Extract the [X, Y] coordinate from the center of the cell holding the provided text.  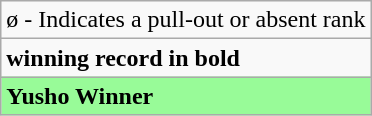
Yusho Winner [186, 96]
ø - Indicates a pull-out or absent rank [186, 20]
winning record in bold [186, 58]
